For the text-containing cell, return its midpoint in [x, y] coordinate format. 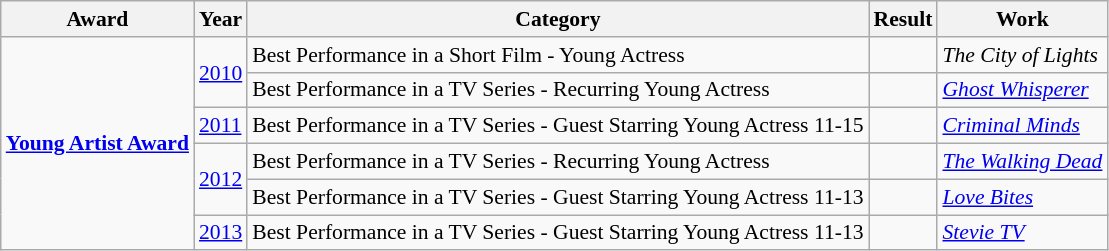
Love Bites [1022, 197]
Young Artist Award [98, 144]
Best Performance in a TV Series - Guest Starring Young Actress 11-15 [558, 126]
Best Performance in a Short Film - Young Actress [558, 55]
Category [558, 19]
Work [1022, 19]
Year [220, 19]
2012 [220, 180]
2010 [220, 72]
2011 [220, 126]
Result [904, 19]
Ghost Whisperer [1022, 90]
Stevie TV [1022, 233]
2013 [220, 233]
Criminal Minds [1022, 126]
The Walking Dead [1022, 162]
The City of Lights [1022, 55]
Award [98, 19]
